Provide the (x, y) coordinate of the cell's center where the given text is located.  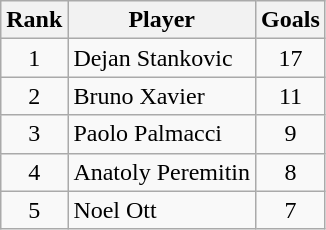
1 (34, 58)
8 (291, 172)
Player (162, 20)
Dejan Stankovic (162, 58)
Goals (291, 20)
Paolo Palmacci (162, 134)
11 (291, 96)
5 (34, 210)
3 (34, 134)
9 (291, 134)
17 (291, 58)
4 (34, 172)
Noel Ott (162, 210)
Anatoly Peremitin (162, 172)
Bruno Xavier (162, 96)
7 (291, 210)
Rank (34, 20)
2 (34, 96)
